Determine the (x, y) coordinate at the center of the cell enclosing the given text.  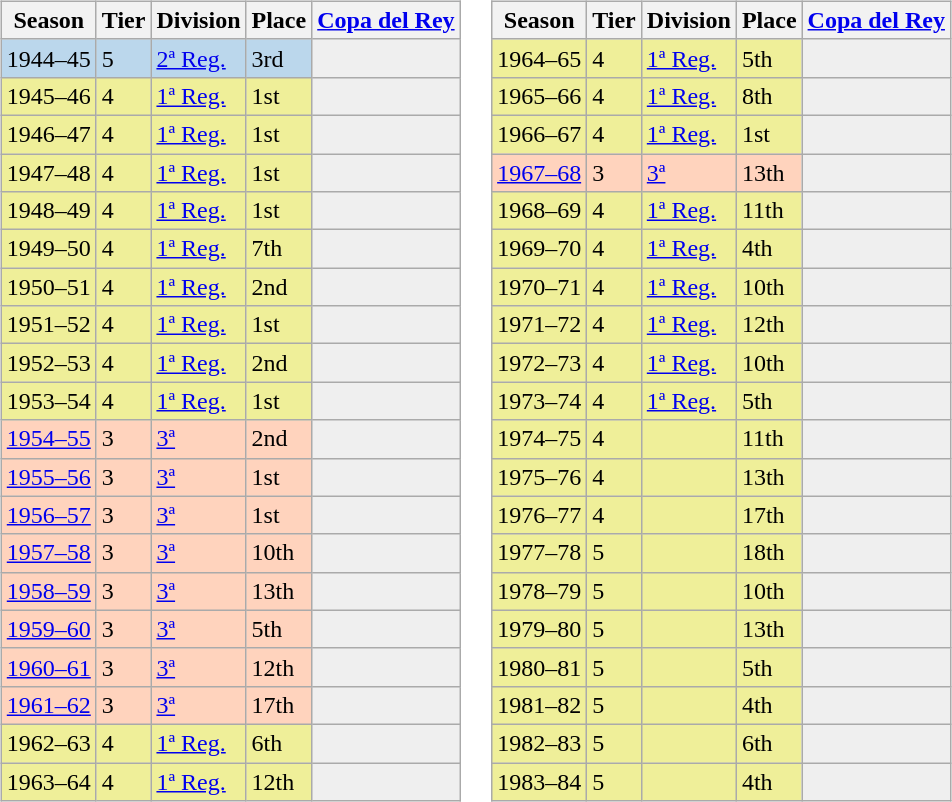
1952–53 (48, 363)
1981–82 (540, 705)
1949–50 (48, 249)
1968–69 (540, 211)
3rd (279, 58)
1965–66 (540, 96)
1956–57 (48, 515)
1983–84 (540, 781)
1973–74 (540, 401)
1963–64 (48, 781)
1959–60 (48, 629)
1950–51 (48, 287)
2ª Reg. (198, 58)
1954–55 (48, 439)
1958–59 (48, 591)
1971–72 (540, 325)
8th (769, 96)
1951–52 (48, 325)
1957–58 (48, 553)
1972–73 (540, 363)
1970–71 (540, 287)
1977–78 (540, 553)
1946–47 (48, 134)
1969–70 (540, 249)
1955–56 (48, 477)
1967–68 (540, 173)
1980–81 (540, 667)
1948–49 (48, 211)
1947–48 (48, 173)
7th (279, 249)
1975–76 (540, 477)
1978–79 (540, 591)
1966–67 (540, 134)
1976–77 (540, 515)
18th (769, 553)
1982–83 (540, 743)
1953–54 (48, 401)
1962–63 (48, 743)
1944–45 (48, 58)
1961–62 (48, 705)
1945–46 (48, 96)
1979–80 (540, 629)
1974–75 (540, 439)
1964–65 (540, 58)
1960–61 (48, 667)
